Find where the given text appears and provide that cell's center as [x, y] coordinate. 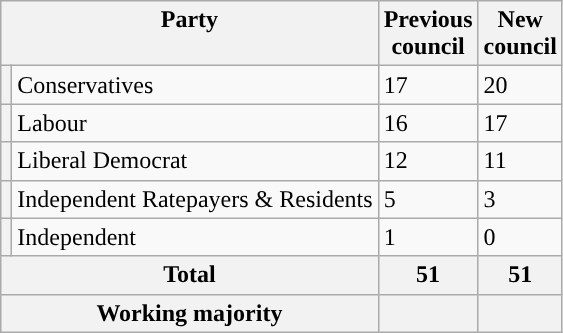
16 [428, 123]
Previous council [428, 34]
Liberal Democrat [195, 161]
5 [428, 199]
11 [520, 161]
New council [520, 34]
20 [520, 85]
Working majority [190, 313]
12 [428, 161]
Independent Ratepayers & Residents [195, 199]
Labour [195, 123]
Conservatives [195, 85]
3 [520, 199]
Independent [195, 237]
1 [428, 237]
0 [520, 237]
Total [190, 275]
Party [190, 34]
